Provide the (X, Y) coordinate of the cell's center where the given text is located.  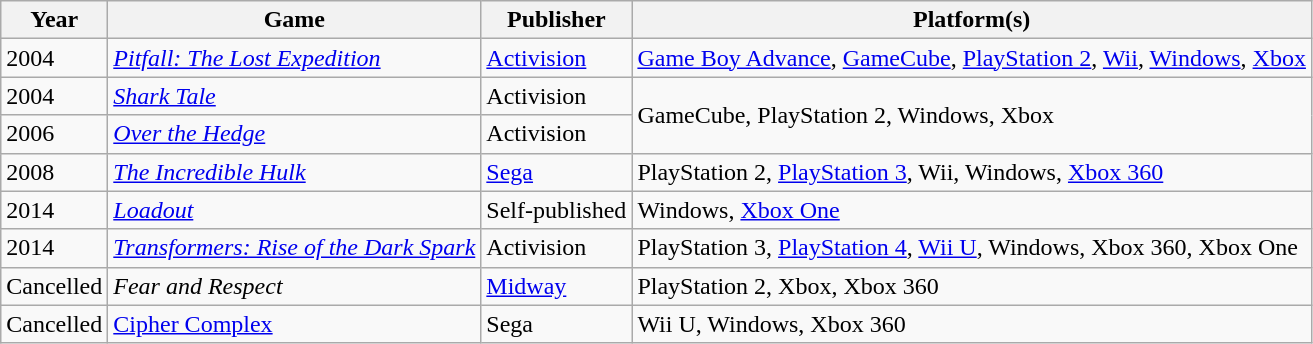
Wii U, Windows, Xbox 360 (972, 324)
Fear and Respect (294, 286)
Year (54, 20)
The Incredible Hulk (294, 172)
2008 (54, 172)
Game (294, 20)
Shark Tale (294, 96)
Over the Hedge (294, 134)
Cipher Complex (294, 324)
Transformers: Rise of the Dark Spark (294, 248)
Game Boy Advance, GameCube, PlayStation 2, Wii, Windows, Xbox (972, 58)
Publisher (556, 20)
Midway (556, 286)
PlayStation 2, PlayStation 3, Wii, Windows, Xbox 360 (972, 172)
2006 (54, 134)
Windows, Xbox One (972, 210)
Loadout (294, 210)
PlayStation 2, Xbox, Xbox 360 (972, 286)
Pitfall: The Lost Expedition (294, 58)
GameCube, PlayStation 2, Windows, Xbox (972, 115)
PlayStation 3, PlayStation 4, Wii U, Windows, Xbox 360, Xbox One (972, 248)
Self-published (556, 210)
Platform(s) (972, 20)
